Return (X, Y) of the center of cell containing provided text 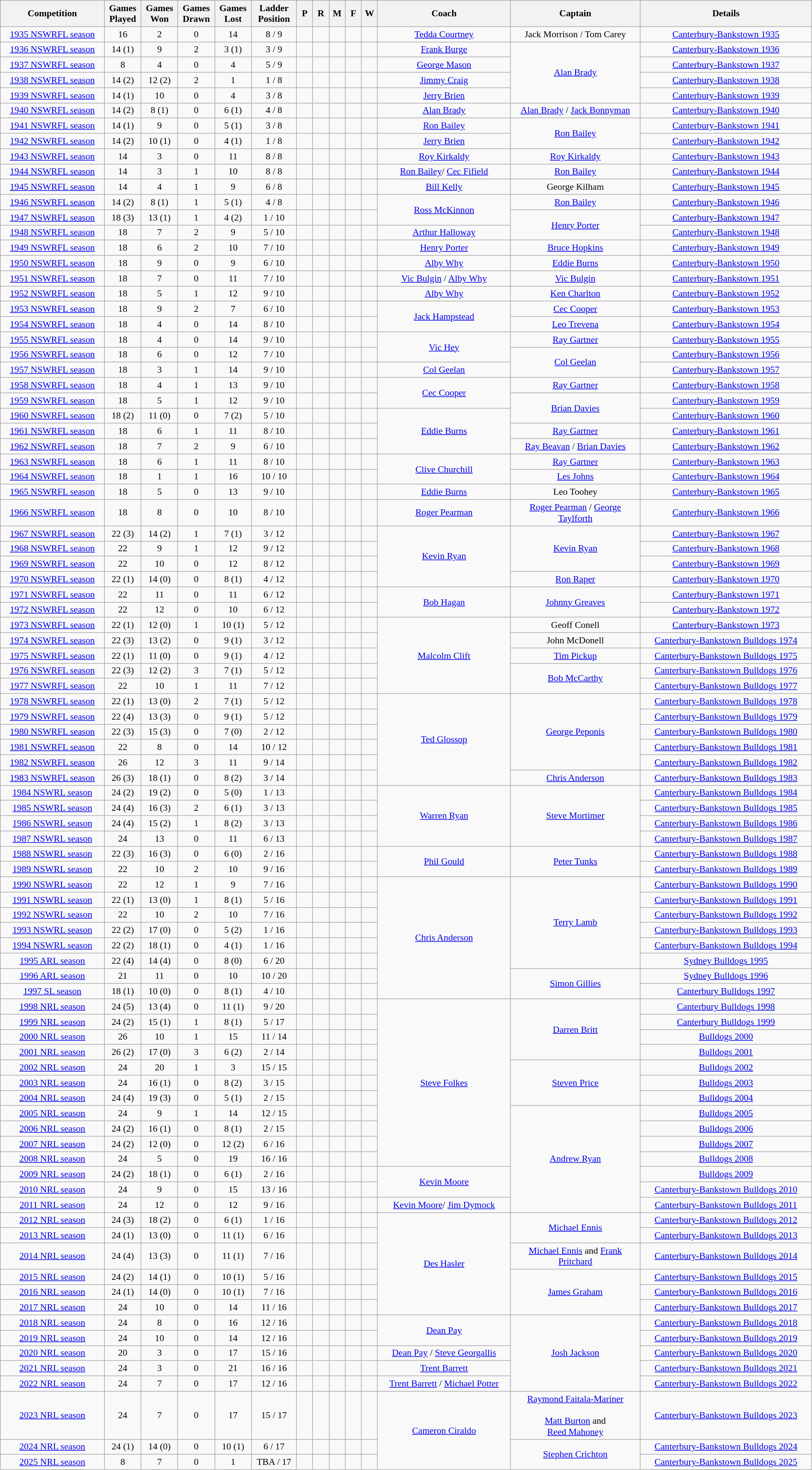
2016 NRL season (52, 1292)
Canterbury-Bankstown 1935 (726, 34)
1962 NSWRFL season (52, 446)
Canterbury-Bankstown Bulldogs 1982 (726, 762)
Canterbury Bulldogs 1997 (726, 992)
LadderPosition (274, 14)
1975 NSWRFL season (52, 656)
1944 NSWRFL season (52, 172)
Ron Raper (576, 580)
6 / 8 (274, 187)
18 (3) (123, 218)
Raymond Faitala-Mariner Matt Burton and Reed Mahoney (576, 1415)
2003 NRL season (52, 1083)
2002 NRL season (52, 1068)
1972 NSWRFL season (52, 610)
Canterbury-Bankstown Bulldogs 1993 (726, 930)
Canterbury-Bankstown Bulldogs 1984 (726, 793)
Canterbury-Bankstown 1971 (726, 595)
Ron Bailey/ Cec Fifield (444, 172)
Bruce Hopkins (576, 248)
15 (1) (159, 1022)
2009 NRL season (52, 1174)
9 / 12 (274, 549)
1969 NSWRFL season (52, 564)
7 (0) (233, 732)
Roger Pearman (444, 513)
1996 ARL season (52, 976)
Canterbury-Bankstown 1961 (726, 431)
Canterbury-Bankstown Bulldogs 2014 (726, 1256)
6 / 13 (274, 839)
2007 NRL season (52, 1144)
Canterbury-Bankstown 1968 (726, 549)
Canterbury-Bankstown 1952 (726, 294)
Alan Brady / Jack Bonnyman (576, 111)
Cameron Ciraldo (444, 1431)
Bulldogs 2006 (726, 1129)
1951 NSWRFL season (52, 278)
GamesDrawn (196, 14)
10 (0) (159, 992)
1993 NSWRL season (52, 930)
3 / 15 (274, 1083)
Ken Charlton (576, 294)
2020 NRL season (52, 1353)
2023 NRL season (52, 1415)
24 (3) (123, 1220)
1943 NSWRFL season (52, 156)
11 / 14 (274, 1037)
1966 NSWRFL season (52, 513)
13 / 16 (274, 1190)
26 (3) (123, 778)
Bulldogs 2003 (726, 1083)
Les Johns (576, 477)
1999 NRL season (52, 1022)
Josh Jackson (576, 1353)
1949 NSWRFL season (52, 248)
19 (233, 1159)
Leo Trevena (576, 324)
Canterbury-Bankstown Bulldogs 2020 (726, 1353)
Canterbury-Bankstown Bulldogs 1986 (726, 824)
2019 NRL season (52, 1338)
1952 NSWRFL season (52, 294)
6 (0) (233, 854)
Malcolm Clift (444, 656)
13 (1) (159, 218)
Sydney Bulldogs 1995 (726, 961)
Ross McKinnon (444, 210)
4 (2) (233, 218)
Canterbury-Bankstown 1963 (726, 462)
Canterbury-Bankstown 1970 (726, 580)
Geoff Conell (576, 625)
7 (2) (233, 416)
1971 NSWRFL season (52, 595)
Canterbury-Bankstown Bulldogs 1991 (726, 900)
1979 NSWRFL season (52, 717)
1959 NSWRFL season (52, 400)
1941 NSWRFL season (52, 126)
Trent Barrett (444, 1368)
Vic Bulgin / Alby Why (444, 278)
Tedda Courtney (444, 34)
Canterbury-Bankstown Bulldogs 1985 (726, 808)
1978 NSWRFL season (52, 702)
5 / 17 (274, 1022)
Canterbury-Bankstown Bulldogs 2021 (726, 1368)
1938 NSWRFL season (52, 80)
Canterbury-Bankstown Bulldogs 2016 (726, 1292)
Canterbury-Bankstown 1960 (726, 416)
Canterbury-Bankstown Bulldogs 1992 (726, 915)
Canterbury-Bankstown Bulldogs 1974 (726, 640)
Canterbury-Bankstown Bulldogs 2018 (726, 1323)
Canterbury-Bankstown Bulldogs 1979 (726, 717)
Canterbury-Bankstown Bulldogs 2015 (726, 1277)
1997 SL season (52, 992)
8 (0) (233, 961)
5 (2) (233, 930)
Canterbury-Bankstown Bulldogs 1987 (726, 839)
Canterbury-Bankstown 1950 (726, 263)
1964 NSWRFL season (52, 477)
3 / 9 (274, 50)
Terry Lamb (576, 923)
John McDonell (576, 640)
1970 NSWRFL season (52, 580)
Sydney Bulldogs 1996 (726, 976)
3 (1) (233, 50)
1967 NSWRFL season (52, 534)
Bulldogs 2002 (726, 1068)
Details (726, 14)
26 (2) (123, 1052)
Canterbury-Bankstown 1964 (726, 477)
Frank Burge (444, 50)
Bill Kelly (444, 187)
1936 NSWRFL season (52, 50)
Jack Hampstead (444, 317)
Roger Pearman / George Taylforth (576, 513)
Michael Ennis and Frank Pritchard (576, 1256)
2025 NRL season (52, 1462)
Bulldogs 2004 (726, 1098)
Canterbury Bulldogs 1999 (726, 1022)
24 (5) (123, 1007)
9 / 14 (274, 762)
2 / 12 (274, 732)
15 / 16 (274, 1353)
Canterbury-Bankstown 1954 (726, 324)
Canterbury-Bankstown 1942 (726, 141)
Leo Toohey (576, 492)
Canterbury-Bankstown 1939 (726, 96)
1958 NSWRFL season (52, 385)
1960 NSWRFL season (52, 416)
1990 NSWRL season (52, 884)
Canterbury-Bankstown 1937 (726, 65)
Canterbury-Bankstown 1936 (726, 50)
5 / 9 (274, 65)
Canterbury-Bankstown 1949 (726, 248)
2012 NRL season (52, 1220)
2022 NRL season (52, 1384)
2013 NRL season (52, 1236)
1947 NSWRFL season (52, 218)
13 (4) (159, 1007)
Peter Tunks (576, 862)
1955 NSWRFL season (52, 340)
Captain (576, 14)
10 / 12 (274, 747)
1989 NSWRL season (52, 869)
Canterbury-Bankstown Bulldogs 2010 (726, 1190)
2008 NRL season (52, 1159)
Warren Ryan (444, 816)
10 / 20 (274, 976)
Canterbury-Bankstown Bulldogs 1980 (726, 732)
Canterbury-Bankstown 1966 (726, 513)
M (337, 14)
1992 NSWRL season (52, 915)
GamesLost (233, 14)
1982 NSWRFL season (52, 762)
Canterbury-Bankstown 1956 (726, 355)
Andrew Ryan (576, 1159)
Canterbury-Bankstown 1958 (726, 385)
6 (2) (233, 1052)
Dean Pay / Steve Georgallis (444, 1353)
Canterbury-Bankstown Bulldogs 2017 (726, 1308)
James Graham (576, 1292)
1939 NSWRFL season (52, 96)
R (321, 14)
Canterbury-Bankstown Bulldogs 1983 (726, 778)
1991 NSWRL season (52, 900)
Canterbury-Bankstown Bulldogs 1994 (726, 946)
Vic Bulgin (576, 278)
1 / 13 (274, 793)
2011 NRL season (52, 1205)
Bulldogs 2005 (726, 1114)
Canterbury-Bankstown 1941 (726, 126)
15 / 15 (274, 1068)
Canterbury-Bankstown 1948 (726, 233)
Canterbury-Bankstown 1955 (726, 340)
2018 NRL season (52, 1323)
1937 NSWRFL season (52, 65)
Canterbury-Bankstown Bulldogs 1990 (726, 884)
1980 NSWRFL season (52, 732)
TBA / 17 (274, 1462)
Des Hasler (444, 1264)
GamesWon (159, 14)
Canterbury-Bankstown 1962 (726, 446)
1988 NSWRL season (52, 854)
6 / 20 (274, 961)
8 / 12 (274, 564)
Canterbury-Bankstown Bulldogs 1989 (726, 869)
Canterbury-Bankstown Bulldogs 1988 (726, 854)
1935 NSWRFL season (52, 34)
Jack Morrison / Tom Carey (576, 34)
1942 NSWRFL season (52, 141)
1953 NSWRFL season (52, 309)
Canterbury-Bankstown 1957 (726, 370)
Michael Ennis (576, 1228)
Bulldogs 2009 (726, 1174)
Tim Pickup (576, 656)
1968 NSWRFL season (52, 549)
Canterbury-Bankstown 1945 (726, 187)
1998 NRL season (52, 1007)
Ray Beavan / Brian Davies (576, 446)
7 / 12 (274, 686)
Canterbury-Bankstown 1959 (726, 400)
Dean Pay (444, 1330)
2001 NRL season (52, 1052)
9 / 20 (274, 1007)
Canterbury-Bankstown Bulldogs 2024 (726, 1447)
1957 NSWRFL season (52, 370)
Canterbury-Bankstown Bulldogs 1978 (726, 702)
F (353, 14)
GamesPlayed (123, 14)
11 / 16 (274, 1308)
1983 NSWRFL season (52, 778)
6 / 17 (274, 1447)
Canterbury-Bankstown Bulldogs 2023 (726, 1415)
2017 NRL season (52, 1308)
Canterbury-Bankstown 1947 (726, 218)
1948 NSWRFL season (52, 233)
George Peponis (576, 732)
2006 NRL season (52, 1129)
1974 NSWRFL season (52, 640)
19 (3) (159, 1098)
2004 NRL season (52, 1098)
1986 NSWRL season (52, 824)
Vic Hey (444, 347)
1981 NSWRFL season (52, 747)
Canterbury-Bankstown 1944 (726, 172)
George Kilham (576, 187)
15 / 17 (274, 1415)
2 / 14 (274, 1052)
Canterbury-Bankstown 1943 (726, 156)
Bulldogs 2008 (726, 1159)
1965 NSWRFL season (52, 492)
Bob McCarthy (576, 678)
Clive Churchill (444, 469)
1961 NSWRFL season (52, 431)
Canterbury-Bankstown Bulldogs 1981 (726, 747)
1973 NSWRFL season (52, 625)
Canterbury-Bankstown 1967 (726, 534)
Stephen Crichton (576, 1455)
8 / 9 (274, 34)
Canterbury-Bankstown 1965 (726, 492)
Canterbury-Bankstown Bulldogs 2019 (726, 1338)
P (304, 14)
Canterbury-Bankstown Bulldogs 1976 (726, 671)
Bulldogs 2007 (726, 1144)
Darren Britt (576, 1029)
Canterbury-Bankstown 1972 (726, 610)
19 (2) (159, 793)
1985 NSWRL season (52, 808)
1945 NSWRFL season (52, 187)
Simon Gillies (576, 983)
15 (2) (159, 824)
Coach (444, 14)
2005 NRL season (52, 1114)
Canterbury-Bankstown Bulldogs 2011 (726, 1205)
3 / 14 (274, 778)
Steven Price (576, 1083)
Canterbury-Bankstown 1946 (726, 202)
Bulldogs 2000 (726, 1037)
1 / 10 (274, 218)
2010 NRL season (52, 1190)
Steve Folkes (444, 1083)
13 (2) (159, 640)
15 (3) (159, 732)
2021 NRL season (52, 1368)
Phil Gould (444, 862)
12 / 15 (274, 1114)
Kevin Moore (444, 1182)
4 / 10 (274, 992)
10 / 10 (274, 477)
1977 NSWRFL season (52, 686)
1950 NSWRFL season (52, 263)
1994 NSWRL season (52, 946)
1946 NSWRFL season (52, 202)
1984 NSWRL season (52, 793)
5 (0) (233, 793)
1976 NSWRFL season (52, 671)
14 (4) (159, 961)
Canterbury-Bankstown 1951 (726, 278)
2015 NRL season (52, 1277)
Canterbury Bulldogs 1998 (726, 1007)
Bob Hagan (444, 602)
Jimmy Craig (444, 80)
W (370, 14)
Kevin Moore/ Jim Dymock (444, 1205)
1956 NSWRFL season (52, 355)
1963 NSWRFL season (52, 462)
Competition (52, 14)
2014 NRL season (52, 1256)
George Mason (444, 65)
Canterbury-Bankstown 1953 (726, 309)
Steve Mortimer (576, 816)
Brian Davies (576, 408)
1954 NSWRFL season (52, 324)
Canterbury-Bankstown 1969 (726, 564)
Canterbury-Bankstown Bulldogs 2025 (726, 1462)
Arthur Halloway (444, 233)
Canterbury-Bankstown Bulldogs 2012 (726, 1220)
1940 NSWRFL season (52, 111)
Canterbury-Bankstown Bulldogs 1977 (726, 686)
1995 ARL season (52, 961)
2024 NRL season (52, 1447)
Canterbury-Bankstown Bulldogs 2022 (726, 1384)
2000 NRL season (52, 1037)
Canterbury-Bankstown Bulldogs 1975 (726, 656)
1987 NSWRL season (52, 839)
Canterbury-Bankstown 1940 (726, 111)
Ted Glossop (444, 740)
Canterbury-Bankstown 1973 (726, 625)
Canterbury-Bankstown 1938 (726, 80)
Bulldogs 2001 (726, 1052)
Canterbury-Bankstown Bulldogs 2013 (726, 1236)
Trent Barrett / Michael Potter (444, 1384)
Johnny Greaves (576, 602)
